Detect which cell encompasses the target text, then output its [x, y] center coordinate. 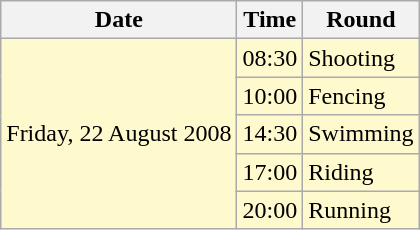
Friday, 22 August 2008 [119, 134]
Swimming [361, 134]
Fencing [361, 96]
17:00 [270, 172]
10:00 [270, 96]
14:30 [270, 134]
Round [361, 20]
08:30 [270, 58]
20:00 [270, 210]
Time [270, 20]
Riding [361, 172]
Shooting [361, 58]
Date [119, 20]
Running [361, 210]
